Identify which cell holds the provided text, then report its (X, Y) central coordinate. 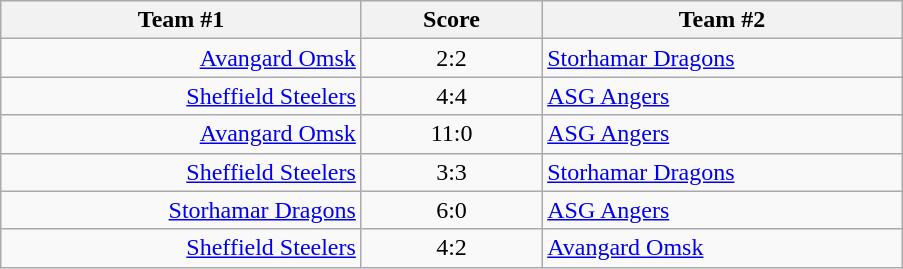
6:0 (451, 210)
4:2 (451, 248)
4:4 (451, 96)
Team #2 (722, 20)
2:2 (451, 58)
Score (451, 20)
Team #1 (182, 20)
3:3 (451, 172)
11:0 (451, 134)
